Return the [x, y] coordinate for the center point of the cell that contains the specified text.  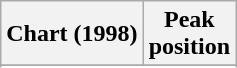
Chart (1998) [72, 34]
Peak position [189, 34]
